From the cell containing the given text, extract its center point as (x, y) coordinate. 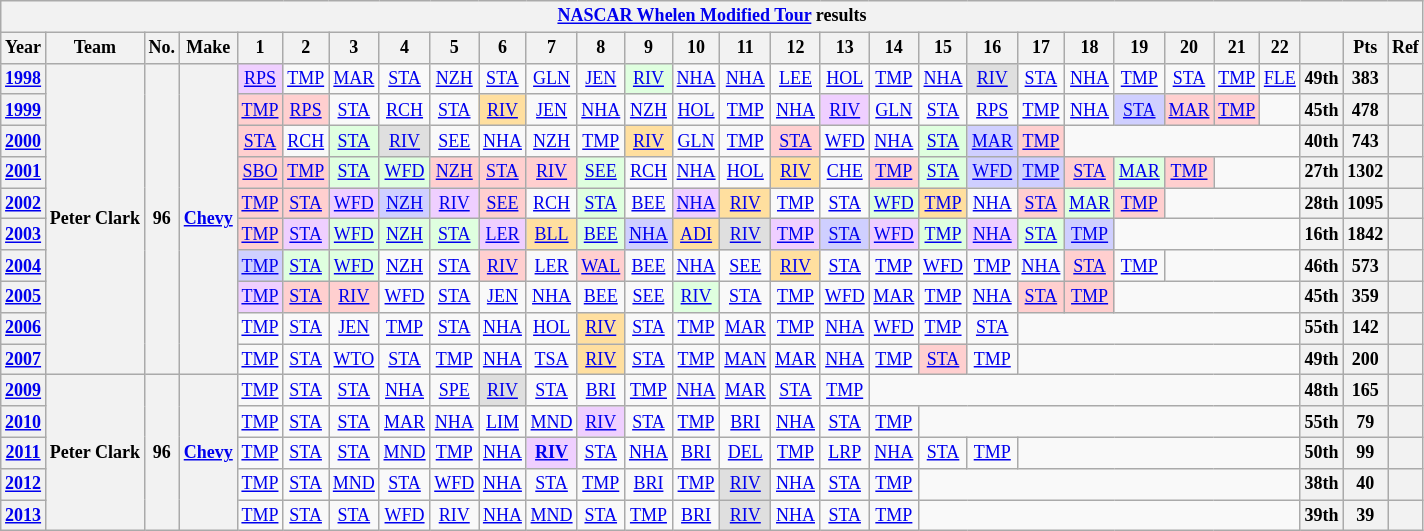
BLL (552, 234)
Make (208, 48)
8 (601, 48)
SBO (260, 172)
7 (552, 48)
2001 (24, 172)
27th (1322, 172)
LRP (844, 452)
200 (1366, 360)
WTO (354, 360)
15 (944, 48)
1999 (24, 110)
40 (1366, 484)
19 (1139, 48)
10 (696, 48)
39 (1366, 516)
LEE (796, 78)
4 (404, 48)
NASCAR Whelen Modified Tour results (712, 16)
2012 (24, 484)
359 (1366, 296)
12 (796, 48)
39th (1322, 516)
5 (454, 48)
17 (1041, 48)
478 (1366, 110)
16 (992, 48)
21 (1237, 48)
1 (260, 48)
38th (1322, 484)
2013 (24, 516)
Team (94, 48)
2010 (24, 422)
165 (1366, 390)
LIM (503, 422)
2009 (24, 390)
743 (1366, 140)
573 (1366, 266)
2004 (24, 266)
SPE (454, 390)
Pts (1366, 48)
1842 (1366, 234)
6 (503, 48)
DEL (746, 452)
FLE (1280, 78)
14 (894, 48)
18 (1090, 48)
WAL (601, 266)
50th (1322, 452)
2000 (24, 140)
48th (1322, 390)
11 (746, 48)
142 (1366, 328)
CHE (844, 172)
No. (162, 48)
1095 (1366, 204)
2003 (24, 234)
28th (1322, 204)
TSA (552, 360)
99 (1366, 452)
3 (354, 48)
46th (1322, 266)
22 (1280, 48)
1998 (24, 78)
2002 (24, 204)
Ref (1406, 48)
ADI (696, 234)
2011 (24, 452)
383 (1366, 78)
79 (1366, 422)
13 (844, 48)
Year (24, 48)
2007 (24, 360)
1302 (1366, 172)
20 (1189, 48)
2 (306, 48)
2005 (24, 296)
MAN (746, 360)
2006 (24, 328)
16th (1322, 234)
9 (649, 48)
40th (1322, 140)
